Extract the (X, Y) coordinate from the center of the cell holding the provided text.  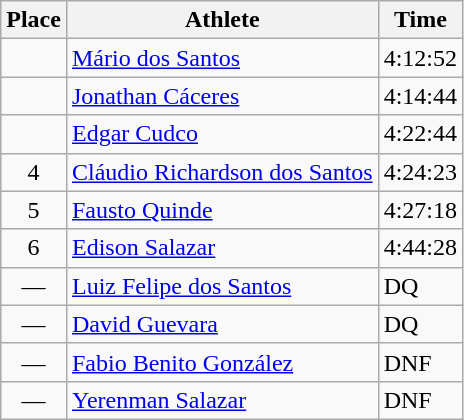
4:24:23 (420, 172)
David Guevara (222, 324)
4:22:44 (420, 134)
4:12:52 (420, 58)
5 (34, 210)
Jonathan Cáceres (222, 96)
4:27:18 (420, 210)
4:44:28 (420, 248)
Cláudio Richardson dos Santos (222, 172)
4:14:44 (420, 96)
6 (34, 248)
Mário dos Santos (222, 58)
Edison Salazar (222, 248)
Time (420, 20)
Yerenman Salazar (222, 400)
Fausto Quinde (222, 210)
4 (34, 172)
Fabio Benito González (222, 362)
Luiz Felipe dos Santos (222, 286)
Athlete (222, 20)
Edgar Cudco (222, 134)
Place (34, 20)
